Capture the cell that displays the provided text and extract its [X, Y] central coordinate. 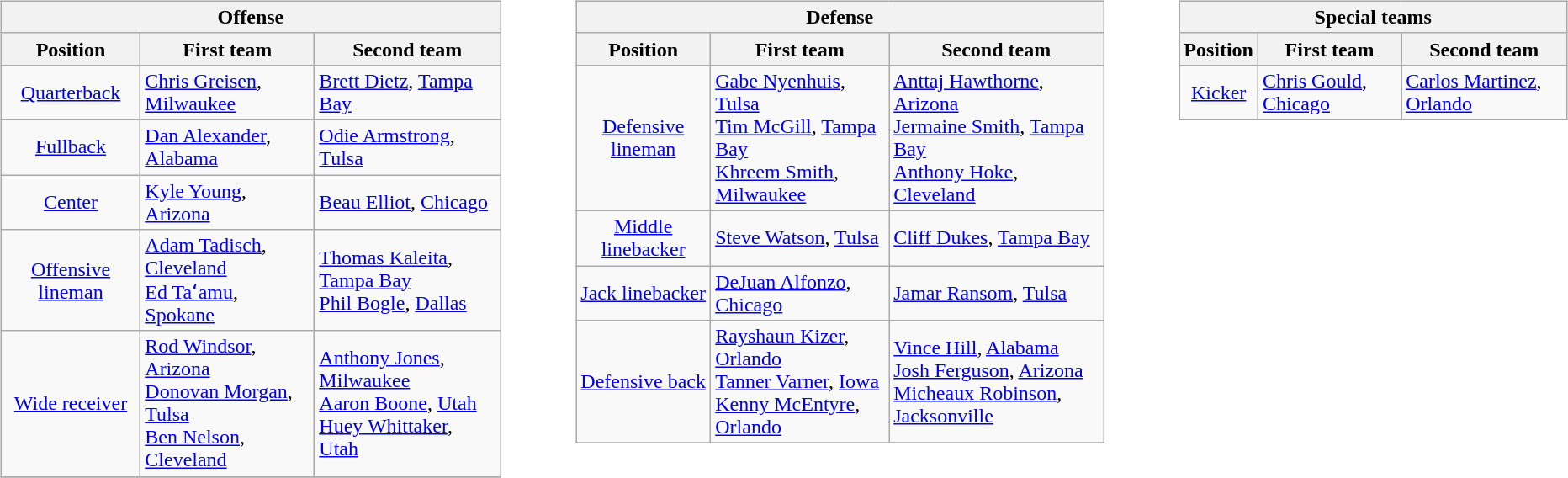
Odie Armstrong, Tulsa [407, 146]
Defensive back [644, 382]
Adam Tadisch, ClevelandEd Taʻamu, Spokane [227, 281]
Defense [840, 17]
Offensive lineman [71, 281]
Brett Dietz, Tampa Bay [407, 93]
Kyle Young, Arizona [227, 202]
Rod Windsor, ArizonaDonovan Morgan, TulsaBen Nelson, Cleveland [227, 404]
Fullback [71, 146]
Chris Gould, Chicago [1330, 93]
Middle linebacker [644, 237]
Anttaj Hawthorne, ArizonaJermaine Smith, Tampa BayAnthony Hoke, Cleveland [996, 138]
Steve Watson, Tulsa [800, 237]
Center [71, 202]
Special teams [1373, 17]
Vince Hill, AlabamaJosh Ferguson, ArizonaMicheaux Robinson, Jacksonville [996, 382]
Kicker [1219, 93]
Rayshaun Kizer, OrlandoTanner Varner, IowaKenny McEntyre, Orlando [800, 382]
Defensive lineman [644, 138]
Dan Alexander, Alabama [227, 146]
Gabe Nyenhuis, TulsaTim McGill, Tampa BayKhreem Smith, Milwaukee [800, 138]
Jamar Ransom, Tulsa [996, 293]
Carlos Martinez, Orlando [1484, 93]
Beau Elliot, Chicago [407, 202]
Offense [251, 17]
Thomas Kaleita, Tampa BayPhil Bogle, Dallas [407, 281]
Wide receiver [71, 404]
Chris Greisen, Milwaukee [227, 93]
Cliff Dukes, Tampa Bay [996, 237]
Anthony Jones, MilwaukeeAaron Boone, UtahHuey Whittaker, Utah [407, 404]
DeJuan Alfonzo, Chicago [800, 293]
Quarterback [71, 93]
Jack linebacker [644, 293]
